Pinpoint the cell where the given text exists, returning its [x, y] midpoint coordinate. 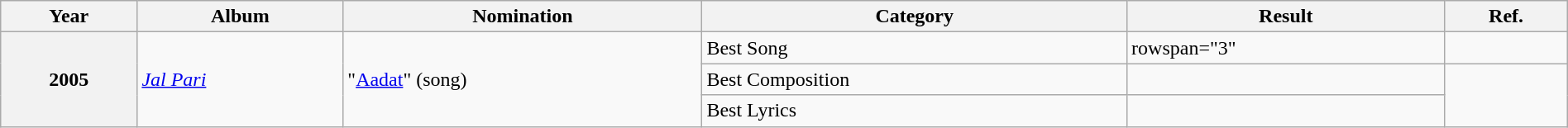
Best Song [915, 48]
Nomination [523, 17]
Best Lyrics [915, 111]
Best Composition [915, 79]
Jal Pari [240, 79]
rowspan="3" [1286, 48]
Result [1286, 17]
Year [69, 17]
"Aadat" (song) [523, 79]
Category [915, 17]
Ref. [1506, 17]
Album [240, 17]
2005 [69, 79]
